Return (X, Y) of the center of cell containing provided text 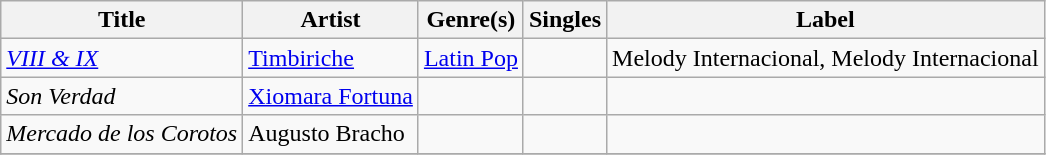
Mercado de los Corotos (122, 134)
Latin Pop (470, 58)
Label (826, 20)
Timbiriche (331, 58)
Singles (564, 20)
Genre(s) (470, 20)
Augusto Bracho (331, 134)
Son Verdad (122, 96)
Title (122, 20)
Xiomara Fortuna (331, 96)
Artist (331, 20)
VIII & IX (122, 58)
Melody Internacional, Melody Internacional (826, 58)
